Return [x, y] of the center of cell containing provided text 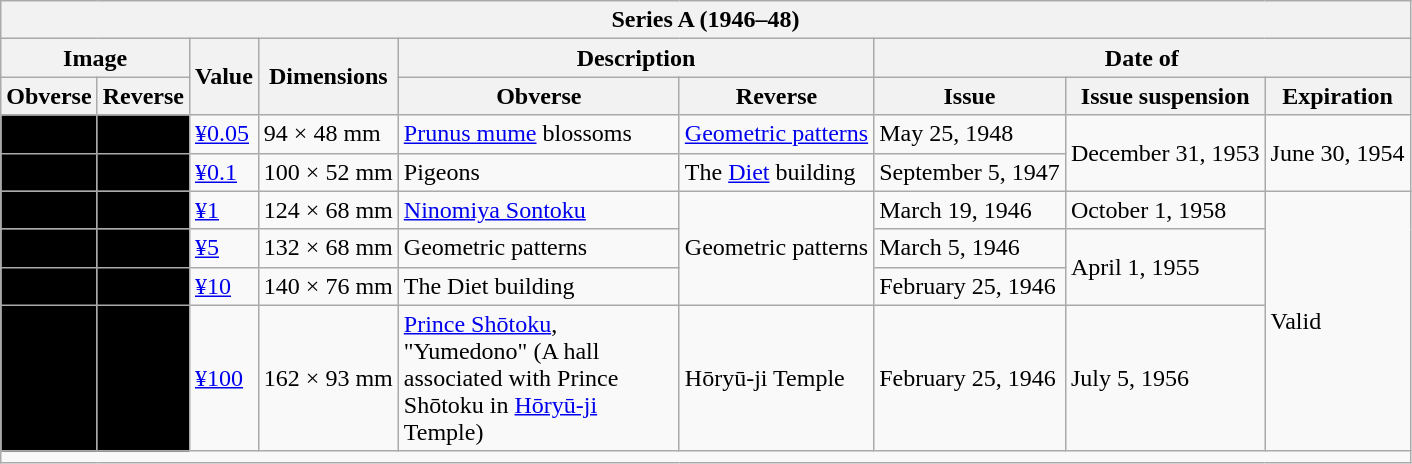
October 1, 1958 [1165, 210]
124 × 68 mm [328, 210]
Value [224, 77]
¥0.1 [224, 172]
Issue suspension [1165, 96]
¥5 [224, 248]
Hōryū-ji Temple [776, 378]
July 5, 1956 [1165, 378]
¥0.05 [224, 134]
Ninomiya Sontoku [538, 210]
June 30, 1954 [1338, 153]
December 31, 1953 [1165, 153]
Description [636, 58]
94 × 48 mm [328, 134]
140 × 76 mm [328, 286]
Prince Shōtoku, "Yumedono" (A hall associated with Prince Shōtoku in Hōryū-ji Temple) [538, 378]
Pigeons [538, 172]
April 1, 1955 [1165, 267]
September 5, 1947 [970, 172]
Prunus mume blossoms [538, 134]
Date of [1142, 58]
100 × 52 mm [328, 172]
162 × 93 mm [328, 378]
¥10 [224, 286]
¥1 [224, 210]
Issue [970, 96]
March 5, 1946 [970, 248]
Dimensions [328, 77]
March 19, 1946 [970, 210]
Valid [1338, 321]
Image [96, 58]
Series A (1946–48) [706, 20]
¥100 [224, 378]
Expiration [1338, 96]
132 × 68 mm [328, 248]
May 25, 1948 [970, 134]
